Scan for the cell matching the given text and deliver its [X, Y] coordinate at center. 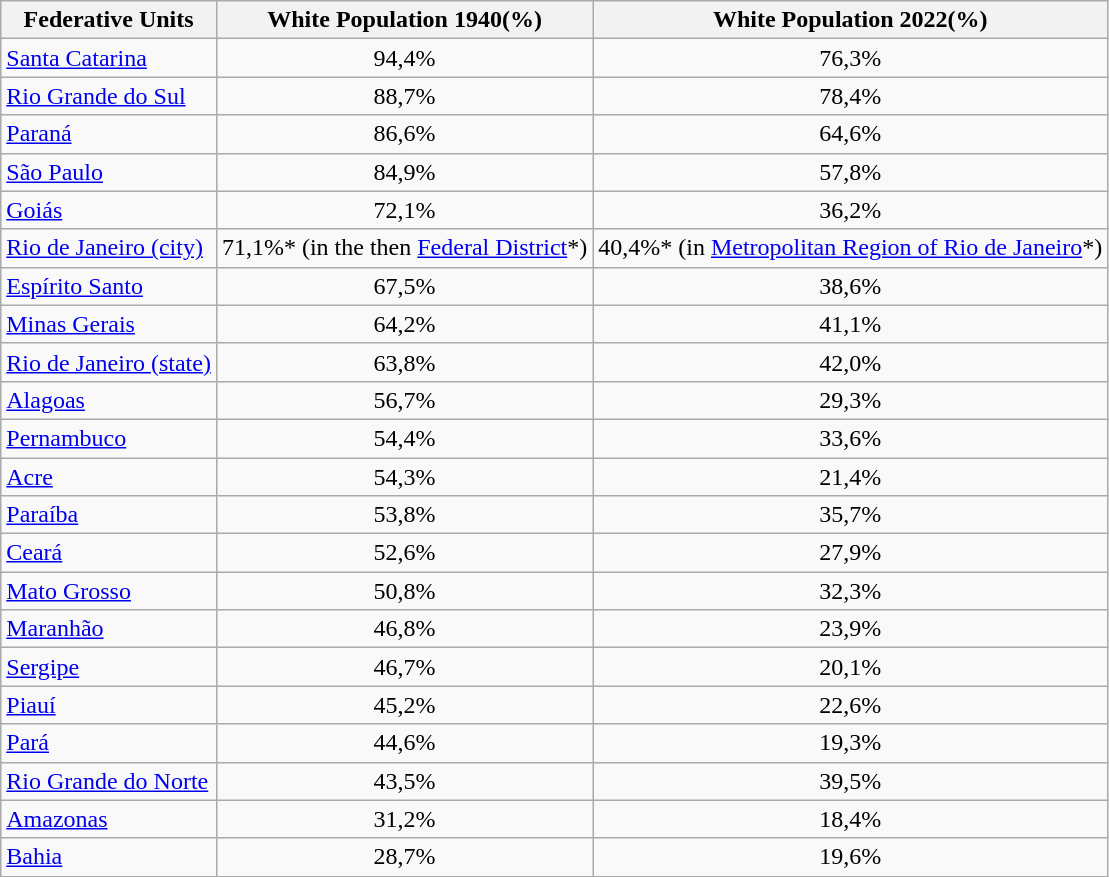
76,3% [850, 58]
57,8% [850, 172]
22,6% [850, 705]
94,4% [404, 58]
Mato Grosso [109, 591]
84,9% [404, 172]
28,7% [404, 857]
52,6% [404, 553]
56,7% [404, 400]
18,4% [850, 819]
Maranhão [109, 629]
31,2% [404, 819]
Paraíba [109, 515]
45,2% [404, 705]
40,4%* (in Metropolitan Region of Rio de Janeiro*) [850, 248]
Rio de Janeiro (city) [109, 248]
88,7% [404, 96]
39,5% [850, 781]
32,3% [850, 591]
Minas Gerais [109, 324]
Rio Grande do Sul [109, 96]
71,1%* (in the then Federal District*) [404, 248]
43,5% [404, 781]
72,1% [404, 210]
Alagoas [109, 400]
Santa Catarina [109, 58]
78,4% [850, 96]
21,4% [850, 477]
Piauí [109, 705]
Federative Units [109, 20]
Sergipe [109, 667]
41,1% [850, 324]
White Population 1940(%) [404, 20]
Pará [109, 743]
53,8% [404, 515]
33,6% [850, 438]
54,4% [404, 438]
Paraná [109, 134]
46,8% [404, 629]
19,3% [850, 743]
86,6% [404, 134]
64,6% [850, 134]
Bahia [109, 857]
27,9% [850, 553]
42,0% [850, 362]
50,8% [404, 591]
Pernambuco [109, 438]
29,3% [850, 400]
46,7% [404, 667]
67,5% [404, 286]
19,6% [850, 857]
White Population 2022(%) [850, 20]
Goiás [109, 210]
20,1% [850, 667]
Ceará [109, 553]
São Paulo [109, 172]
63,8% [404, 362]
35,7% [850, 515]
23,9% [850, 629]
36,2% [850, 210]
Rio de Janeiro (state) [109, 362]
Acre [109, 477]
54,3% [404, 477]
64,2% [404, 324]
44,6% [404, 743]
38,6% [850, 286]
Rio Grande do Norte [109, 781]
Amazonas [109, 819]
Espírito Santo [109, 286]
